For the text-containing cell, return its midpoint in (X, Y) coordinate format. 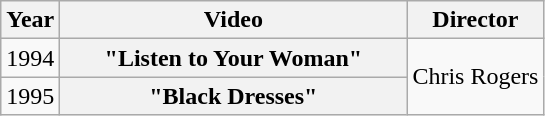
1994 (30, 58)
Director (476, 20)
"Listen to Your Woman" (234, 58)
Video (234, 20)
1995 (30, 96)
"Black Dresses" (234, 96)
Year (30, 20)
Chris Rogers (476, 77)
